Locate the cell with the specified text and output its (X, Y) center coordinate. 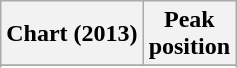
Chart (2013) (72, 34)
Peak position (189, 34)
